For the text-containing cell, return its midpoint in (x, y) coordinate format. 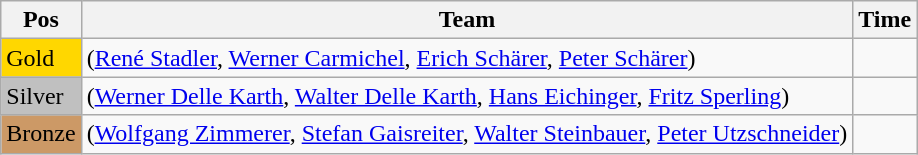
(René Stadler, Werner Carmichel, Erich Schärer, Peter Schärer) (467, 58)
Bronze (41, 134)
Silver (41, 96)
Time (885, 20)
Team (467, 20)
Gold (41, 58)
(Wolfgang Zimmerer, Stefan Gaisreiter, Walter Steinbauer, Peter Utzschneider) (467, 134)
Pos (41, 20)
(Werner Delle Karth, Walter Delle Karth, Hans Eichinger, Fritz Sperling) (467, 96)
